Extract the [X, Y] coordinate from the center of the cell holding the provided text.  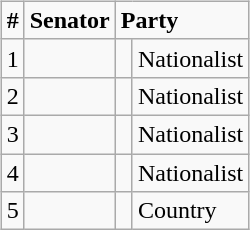
1 [12, 58]
# [12, 20]
3 [12, 134]
Party [182, 20]
Senator [70, 20]
5 [12, 211]
4 [12, 173]
Country [190, 211]
2 [12, 96]
